Detect which cell encompasses the target text, then output its [X, Y] center coordinate. 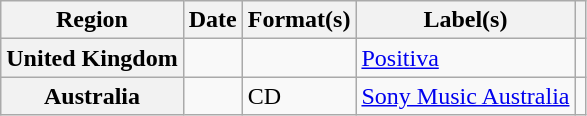
Positiva [466, 58]
Format(s) [299, 20]
Sony Music Australia [466, 96]
Australia [92, 96]
Region [92, 20]
CD [299, 96]
Label(s) [466, 20]
United Kingdom [92, 58]
Date [212, 20]
